Scan for the cell matching the given text and deliver its [x, y] coordinate at center. 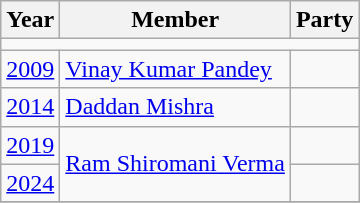
Year [30, 20]
Ram Shiromani Verma [176, 164]
2024 [30, 183]
Member [176, 20]
2019 [30, 145]
2009 [30, 69]
2014 [30, 107]
Vinay Kumar Pandey [176, 69]
Daddan Mishra [176, 107]
Party [324, 20]
